Scan for the cell matching the given text and deliver its (X, Y) coordinate at center. 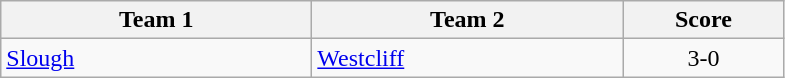
Team 2 (468, 20)
Score (704, 20)
Westcliff (468, 58)
Slough (156, 58)
Team 1 (156, 20)
3-0 (704, 58)
